For the text-containing cell, return its midpoint in (x, y) coordinate format. 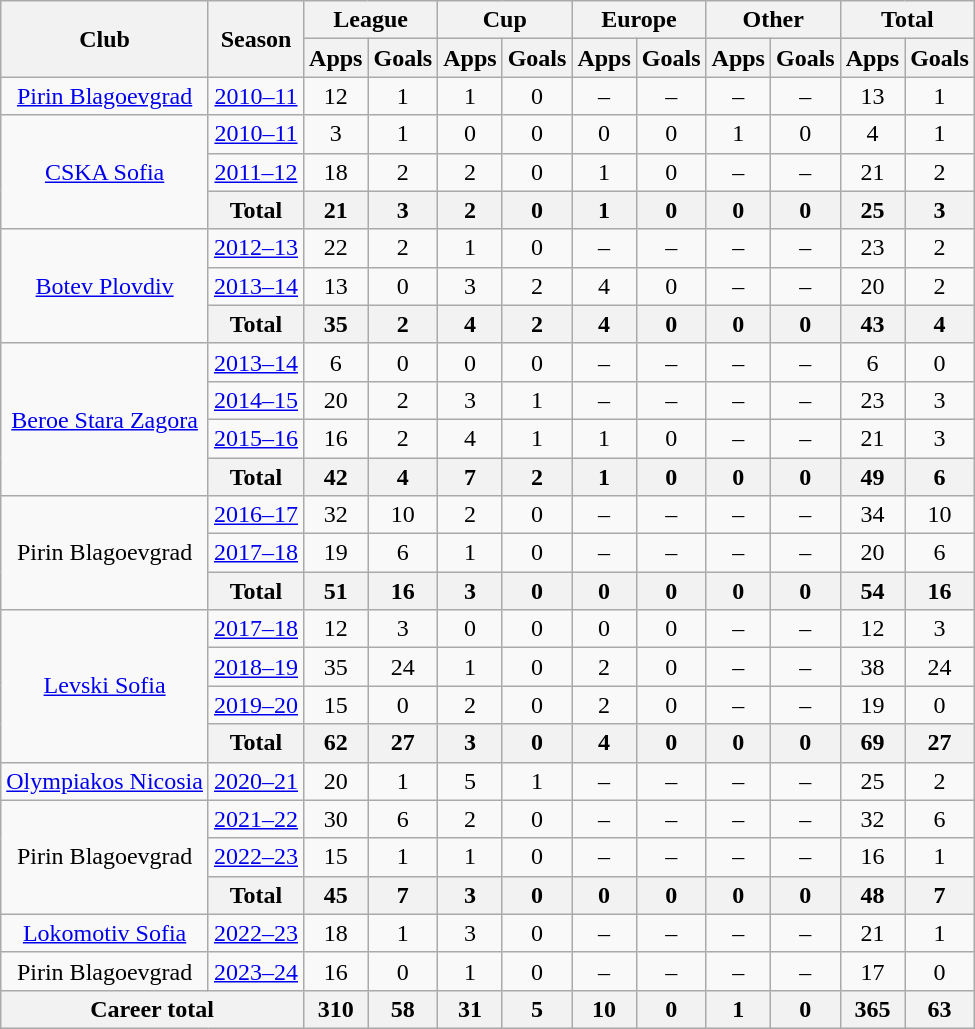
Other (773, 20)
2019–20 (256, 705)
38 (872, 667)
17 (872, 971)
2018–19 (256, 667)
31 (470, 1009)
Lokomotiv Sofia (105, 933)
2023–24 (256, 971)
34 (872, 515)
League (371, 20)
Club (105, 39)
2014–15 (256, 400)
Europe (639, 20)
42 (336, 477)
Botev Plovdiv (105, 286)
43 (872, 324)
69 (872, 743)
62 (336, 743)
Season (256, 39)
365 (872, 1009)
54 (872, 591)
2012–13 (256, 248)
Career total (152, 1009)
2011–12 (256, 172)
Levski Sofia (105, 686)
2015–16 (256, 438)
2021–22 (256, 819)
Beroe Stara Zagora (105, 419)
Olympiakos Nicosia (105, 781)
CSKA Sofia (105, 172)
22 (336, 248)
310 (336, 1009)
2020–21 (256, 781)
49 (872, 477)
63 (940, 1009)
Cup (505, 20)
48 (872, 895)
30 (336, 819)
58 (403, 1009)
51 (336, 591)
2016–17 (256, 515)
45 (336, 895)
